Return the (X, Y) coordinate for the center point of the cell that contains the specified text.  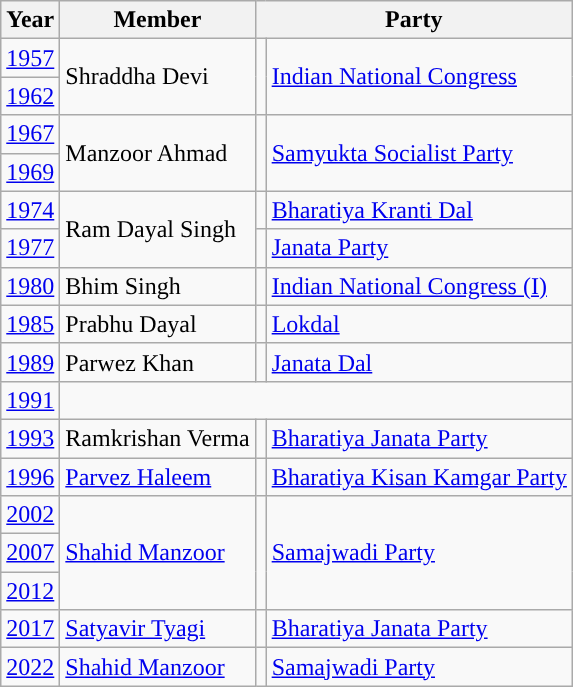
1991 (30, 400)
Manzoor Ahmad (158, 153)
1989 (30, 362)
1974 (30, 210)
Party (414, 20)
2002 (30, 515)
2012 (30, 591)
Janata Party (419, 248)
2022 (30, 667)
Bharatiya Kranti Dal (419, 210)
Indian National Congress (419, 77)
Bharatiya Kisan Kamgar Party (419, 477)
Year (30, 20)
Prabhu Dayal (158, 324)
Indian National Congress (I) (419, 286)
1993 (30, 438)
Samyukta Socialist Party (419, 153)
1967 (30, 134)
1977 (30, 248)
Shraddha Devi (158, 77)
1957 (30, 58)
Member (158, 20)
2007 (30, 553)
Satyavir Tyagi (158, 629)
1962 (30, 96)
Parwez Khan (158, 362)
1980 (30, 286)
Ram Dayal Singh (158, 229)
1969 (30, 172)
Bhim Singh (158, 286)
2017 (30, 629)
Janata Dal (419, 362)
Lokdal (419, 324)
Ramkrishan Verma (158, 438)
Parvez Haleem (158, 477)
1996 (30, 477)
1985 (30, 324)
